Determine the (x, y) coordinate at the center of the cell enclosing the given text.  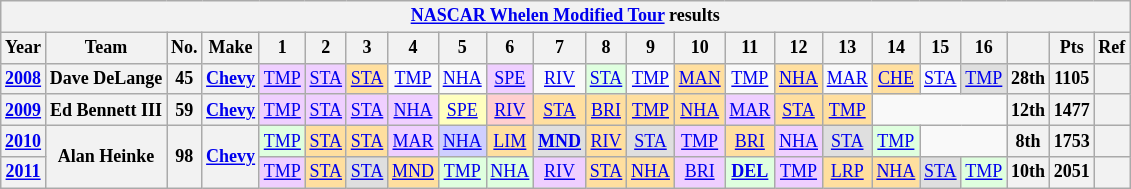
9 (651, 48)
Pts (1072, 48)
Ed Bennett III (106, 110)
6 (510, 48)
Team (106, 48)
Dave DeLange (106, 78)
LIM (510, 140)
8th (1028, 140)
15 (940, 48)
1105 (1072, 78)
1477 (1072, 110)
3 (366, 48)
DEL (750, 172)
5 (462, 48)
Year (24, 48)
2 (326, 48)
8 (606, 48)
10th (1028, 172)
28th (1028, 78)
13 (847, 48)
12 (799, 48)
2008 (24, 78)
16 (984, 48)
2011 (24, 172)
2010 (24, 140)
4 (414, 48)
2009 (24, 110)
LRP (847, 172)
Ref (1112, 48)
10 (700, 48)
11 (750, 48)
Make (231, 48)
45 (184, 78)
7 (560, 48)
98 (184, 156)
1 (282, 48)
59 (184, 110)
MAN (700, 78)
14 (896, 48)
NASCAR Whelen Modified Tour results (566, 16)
12th (1028, 110)
CHE (896, 78)
2051 (1072, 172)
Alan Heinke (106, 156)
No. (184, 48)
1753 (1072, 140)
